Return the (x, y) coordinate for the center point of the cell that contains the specified text.  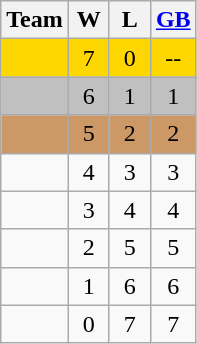
W (88, 20)
L (130, 20)
GB (173, 20)
Team (35, 20)
-- (173, 58)
